From the cell containing the given text, extract its center point as [x, y] coordinate. 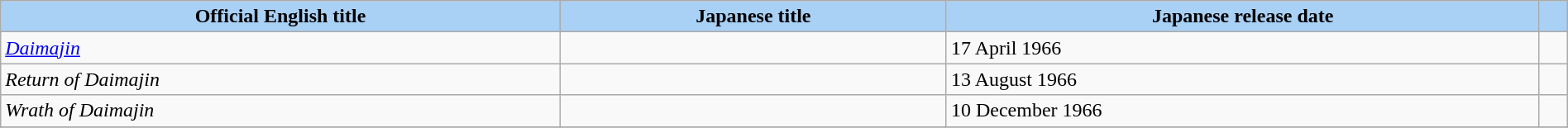
10 December 1966 [1242, 111]
Return of Daimajin [280, 79]
17 April 1966 [1242, 48]
Japanese release date [1242, 17]
13 August 1966 [1242, 79]
Wrath of Daimajin [280, 111]
Japanese title [753, 17]
Daimajin [280, 48]
Official English title [280, 17]
